Capture the cell that displays the provided text and extract its [x, y] central coordinate. 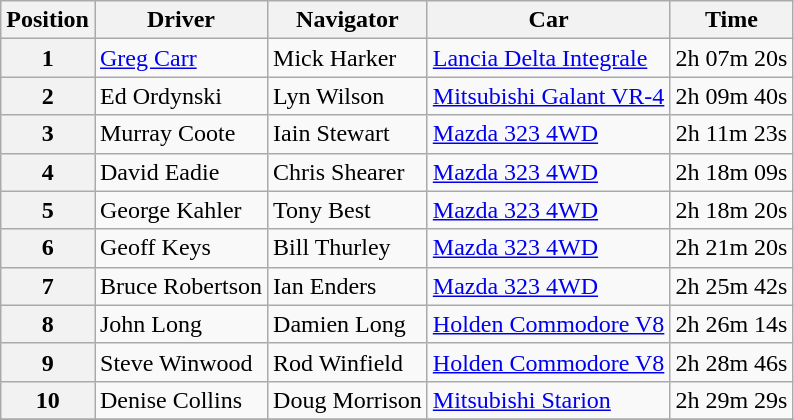
2h 29m 29s [732, 400]
Murray Coote [180, 134]
Chris Shearer [348, 172]
Greg Carr [180, 58]
Damien Long [348, 324]
2h 09m 40s [732, 96]
2h 28m 46s [732, 362]
Navigator [348, 20]
Rod Winfield [348, 362]
4 [48, 172]
2h 25m 42s [732, 286]
10 [48, 400]
9 [48, 362]
Denise Collins [180, 400]
2h 18m 20s [732, 210]
1 [48, 58]
Bruce Robertson [180, 286]
2h 07m 20s [732, 58]
Doug Morrison [348, 400]
Mitsubishi Galant VR-4 [548, 96]
Time [732, 20]
Lyn Wilson [348, 96]
Ian Enders [348, 286]
2h 21m 20s [732, 248]
Ed Ordynski [180, 96]
Car [548, 20]
7 [48, 286]
Lancia Delta Integrale [548, 58]
2h 18m 09s [732, 172]
Steve Winwood [180, 362]
Geoff Keys [180, 248]
David Eadie [180, 172]
2h 26m 14s [732, 324]
Bill Thurley [348, 248]
Tony Best [348, 210]
6 [48, 248]
Driver [180, 20]
Mitsubishi Starion [548, 400]
John Long [180, 324]
Position [48, 20]
George Kahler [180, 210]
Mick Harker [348, 58]
8 [48, 324]
5 [48, 210]
3 [48, 134]
Iain Stewart [348, 134]
2h 11m 23s [732, 134]
2 [48, 96]
